Capture the cell that displays the provided text and extract its [X, Y] central coordinate. 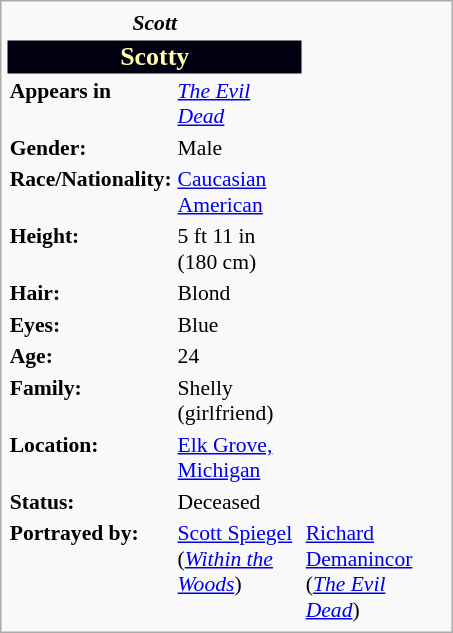
Height: [90, 249]
Elk Grove, Michigan [238, 457]
Family: [90, 400]
Hair: [90, 293]
The Evil Dead [238, 103]
Blue [238, 324]
Male [238, 147]
Appears in [90, 103]
Scott Spiegel (Within the Woods) [238, 572]
Status: [90, 501]
Portrayed by: [90, 572]
Caucasian American [238, 192]
Deceased [238, 501]
Gender: [90, 147]
24 [238, 356]
Shelly (girlfriend) [238, 400]
Richard Demanincor (The Evil Dead) [374, 572]
Scott [154, 23]
Race/Nationality: [90, 192]
Location: [90, 457]
Age: [90, 356]
Scotty [154, 56]
5 ft 11 in (180 cm) [238, 249]
Eyes: [90, 324]
Blond [238, 293]
